Capture the cell that displays the provided text and extract its (x, y) central coordinate. 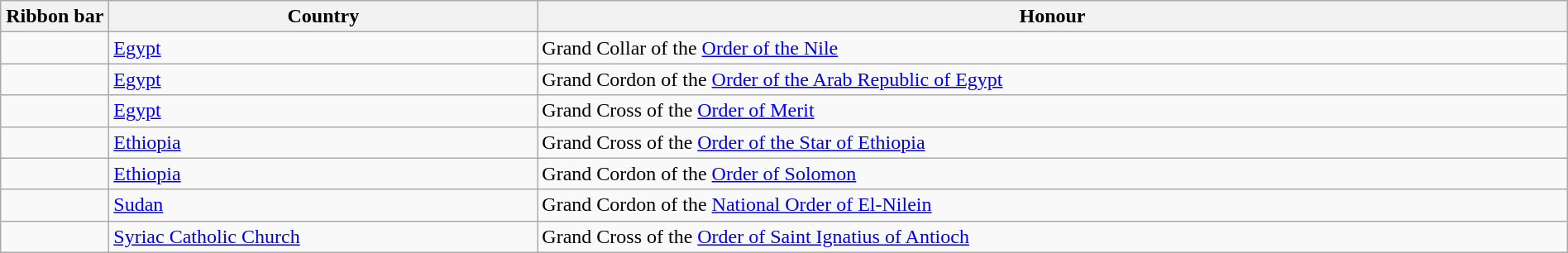
Grand Cross of the Order of the Star of Ethiopia (1052, 142)
Grand Cordon of the National Order of El-Nilein (1052, 205)
Sudan (323, 205)
Ribbon bar (55, 17)
Grand Cross of the Order of Merit (1052, 111)
Country (323, 17)
Grand Cordon of the Order of the Arab Republic of Egypt (1052, 79)
Syriac Catholic Church (323, 236)
Grand Cordon of the Order of Solomon (1052, 174)
Grand Cross of the Order of Saint Ignatius of Antioch (1052, 236)
Honour (1052, 17)
Grand Collar of the Order of the Nile (1052, 48)
